Return the (X, Y) coordinate for the center point of the cell that contains the specified text.  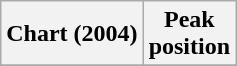
Chart (2004) (72, 34)
Peakposition (189, 34)
